Output the [X, Y] coordinate of the center of the cell containing the given text.  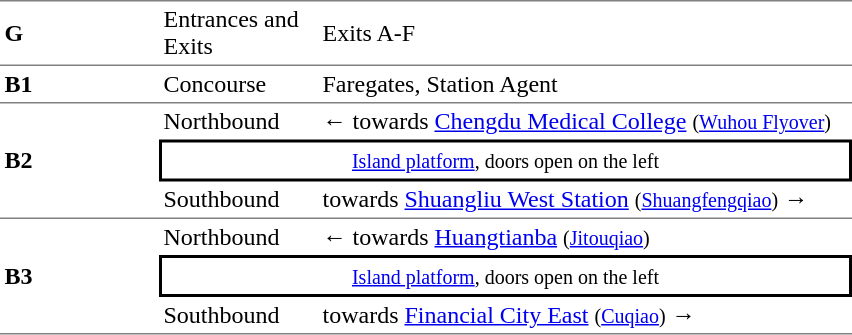
← towards Huangtianba (Jitouqiao) [585, 237]
towards Financial City East (Cuqiao) → [585, 316]
Faregates, Station Agent [585, 85]
B3 [80, 277]
Exits A-F [585, 33]
G [80, 33]
B1 [80, 85]
towards Shuangliu West Station (Shuangfengqiao) → [585, 201]
Entrances and Exits [238, 33]
B2 [80, 162]
← towards Chengdu Medical College (Wuhou Flyover) [585, 122]
Concourse [238, 85]
